Detect which cell encompasses the target text, then output its [X, Y] center coordinate. 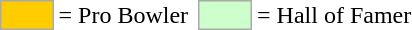
= Pro Bowler [124, 15]
